Return the [x, y] coordinate for the center point of the cell that contains the specified text.  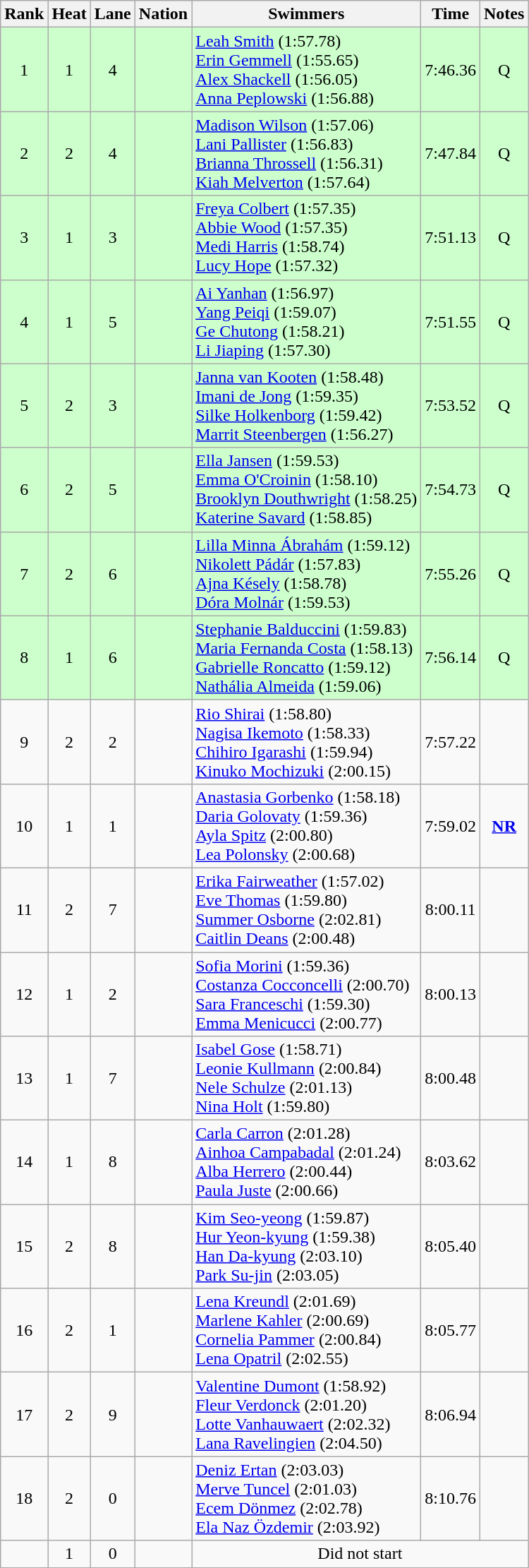
15 [24, 1247]
Nation [163, 14]
Lane [113, 14]
8:05.40 [451, 1247]
12 [24, 994]
7:53.52 [451, 405]
Carla Carron (2:01.28)Ainhoa Campabadal (2:01.24)Alba Herrero (2:00.44)Paula Juste (2:00.66) [306, 1162]
7:59.02 [451, 826]
Kim Seo-yeong (1:59.87)Hur Yeon-kyung (1:59.38)Han Da-kyung (2:03.10)Park Su-jin (2:03.05) [306, 1247]
8:10.76 [451, 1498]
Madison Wilson (1:57.06)Lani Pallister (1:56.83)Brianna Throssell (1:56.31)Kiah Melverton (1:57.64) [306, 154]
Heat [69, 14]
14 [24, 1162]
Valentine Dumont (1:58.92)Fleur Verdonck (2:01.20)Lotte Vanhauwaert (2:02.32)Lana Ravelingien (2:04.50) [306, 1415]
8:03.62 [451, 1162]
8:00.13 [451, 994]
7:56.14 [451, 658]
17 [24, 1415]
Did not start [360, 1554]
7:55.26 [451, 573]
13 [24, 1079]
8:06.94 [451, 1415]
7:54.73 [451, 490]
8:00.48 [451, 1079]
7:51.55 [451, 322]
Stephanie Balduccini (1:59.83)Maria Fernanda Costa (1:58.13)Gabrielle Roncatto (1:59.12)Nathália Almeida (1:59.06) [306, 658]
Anastasia Gorbenko (1:58.18)Daria Golovaty (1:59.36)Ayla Spitz (2:00.80)Lea Polonsky (2:00.68) [306, 826]
7:47.84 [451, 154]
8:05.77 [451, 1330]
Isabel Gose (1:58.71)Leonie Kullmann (2:00.84)Nele Schulze (2:01.13)Nina Holt (1:59.80) [306, 1079]
Ai Yanhan (1:56.97)Yang Peiqi (1:59.07)Ge Chutong (1:58.21)Li Jiaping (1:57.30) [306, 322]
Rank [24, 14]
Time [451, 14]
NR [504, 826]
Ella Jansen (1:59.53)Emma O'Croinin (1:58.10)Brooklyn Douthwright (1:58.25)Katerine Savard (1:58.85) [306, 490]
Freya Colbert (1:57.35)Abbie Wood (1:57.35)Medi Harris (1:58.74)Lucy Hope (1:57.32) [306, 237]
Deniz Ertan (2:03.03)Merve Tuncel (2:01.03)Ecem Dönmez (2:02.78)Ela Naz Özdemir (2:03.92) [306, 1498]
Lilla Minna Ábrahám (1:59.12)Nikolett Pádár (1:57.83)Ajna Késely (1:58.78)Dóra Molnár (1:59.53) [306, 573]
Sofia Morini (1:59.36)Costanza Cocconcelli (2:00.70)Sara Franceschi (1:59.30)Emma Menicucci (2:00.77) [306, 994]
16 [24, 1330]
7:46.36 [451, 69]
Erika Fairweather (1:57.02)Eve Thomas (1:59.80)Summer Osborne (2:02.81)Caitlin Deans (2:00.48) [306, 909]
Rio Shirai (1:58.80)Nagisa Ikemoto (1:58.33)Chihiro Igarashi (1:59.94)Kinuko Mochizuki (2:00.15) [306, 741]
Leah Smith (1:57.78)Erin Gemmell (1:55.65)Alex Shackell (1:56.05)Anna Peplowski (1:56.88) [306, 69]
7:51.13 [451, 237]
18 [24, 1498]
10 [24, 826]
Swimmers [306, 14]
Notes [504, 14]
11 [24, 909]
7:57.22 [451, 741]
8:00.11 [451, 909]
Janna van Kooten (1:58.48)Imani de Jong (1:59.35)Silke Holkenborg (1:59.42)Marrit Steenbergen (1:56.27) [306, 405]
Lena Kreundl (2:01.69)Marlene Kahler (2:00.69)Cornelia Pammer (2:00.84)Lena Opatril (2:02.55) [306, 1330]
